Detect which cell encompasses the target text, then output its [X, Y] center coordinate. 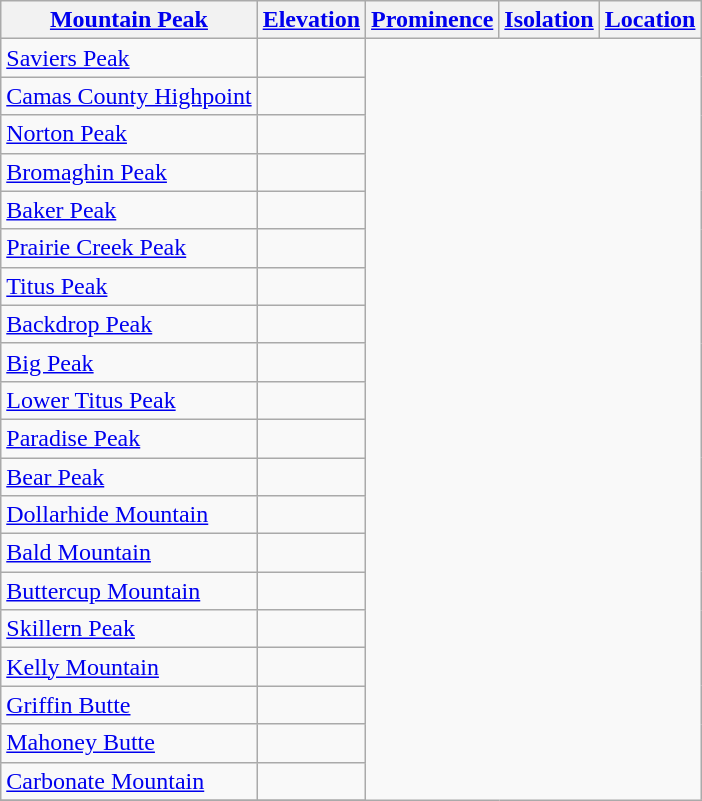
Bear Peak [129, 477]
Norton Peak [129, 134]
Location [650, 20]
Buttercup Mountain [129, 591]
Bromaghin Peak [129, 172]
Big Peak [129, 362]
Mountain Peak [129, 20]
Paradise Peak [129, 438]
Camas County Highpoint [129, 96]
Dollarhide Mountain [129, 515]
Carbonate Mountain [129, 781]
Griffin Butte [129, 705]
Baker Peak [129, 210]
Kelly Mountain [129, 667]
Mahoney Butte [129, 743]
Lower Titus Peak [129, 400]
Titus Peak [129, 286]
Isolation [549, 20]
Prairie Creek Peak [129, 248]
Prominence [432, 20]
Saviers Peak [129, 58]
Elevation [311, 20]
Bald Mountain [129, 553]
Skillern Peak [129, 629]
Backdrop Peak [129, 324]
